Extract the [x, y] coordinate from the center of the cell holding the provided text.  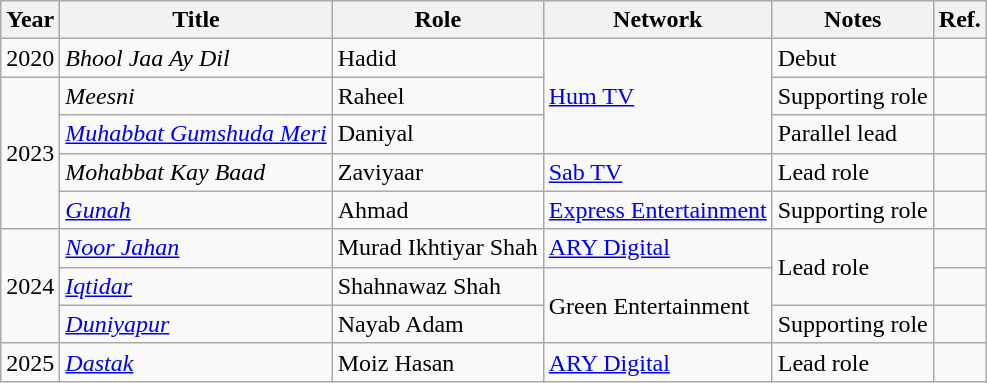
Duniyapur [196, 324]
2020 [30, 58]
Ahmad [438, 210]
Ref. [960, 20]
Zaviyaar [438, 172]
2025 [30, 362]
Bhool Jaa Ay Dil [196, 58]
Iqtidar [196, 286]
Moiz Hasan [438, 362]
Parallel lead [852, 134]
Hadid [438, 58]
Murad Ikhtiyar Shah [438, 248]
Debut [852, 58]
Notes [852, 20]
Muhabbat Gumshuda Meri [196, 134]
Shahnawaz Shah [438, 286]
Sab TV [658, 172]
Green Entertainment [658, 305]
2023 [30, 153]
Express Entertainment [658, 210]
Noor Jahan [196, 248]
Title [196, 20]
Hum TV [658, 96]
Year [30, 20]
2024 [30, 286]
Mohabbat Kay Baad [196, 172]
Nayab Adam [438, 324]
Network [658, 20]
Dastak [196, 362]
Raheel [438, 96]
Meesni [196, 96]
Daniyal [438, 134]
Role [438, 20]
Gunah [196, 210]
